For the text-containing cell, return its midpoint in [x, y] coordinate format. 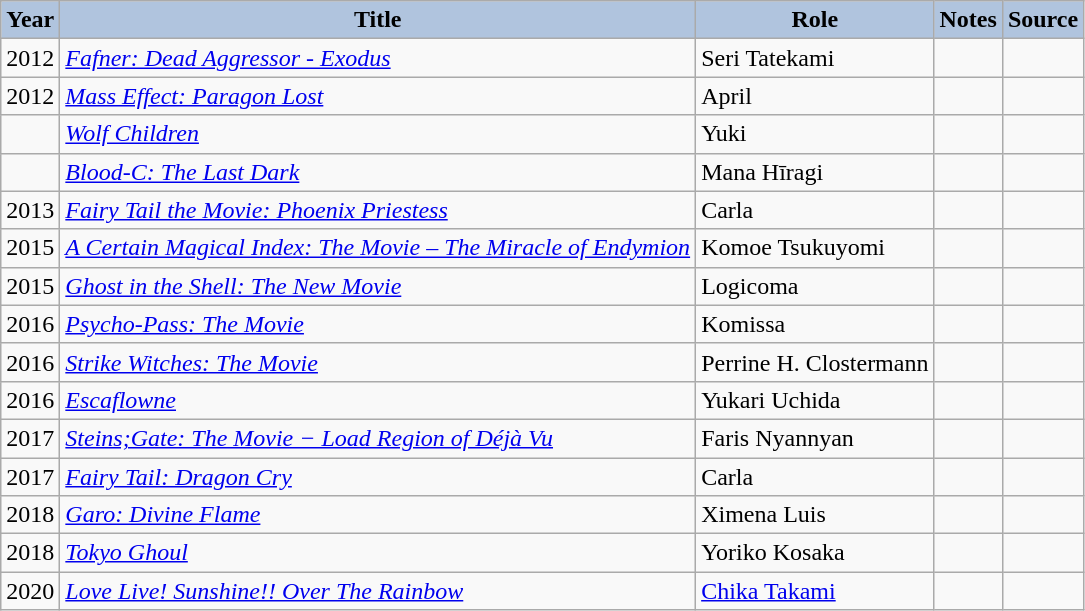
Year [30, 20]
Wolf Children [378, 134]
Mass Effect: Paragon Lost [378, 96]
Yuki [815, 134]
Fairy Tail the Movie: Phoenix Priestess [378, 210]
Steins;Gate: The Movie − Load Region of Déjà Vu [378, 438]
2013 [30, 210]
Perrine H. Clostermann [815, 362]
Tokyo Ghoul [378, 553]
Komissa [815, 324]
Garo: Divine Flame [378, 515]
April [815, 96]
A Certain Magical Index: The Movie – The Miracle of Endymion [378, 248]
2020 [30, 591]
Strike Witches: The Movie [378, 362]
Blood-C: The Last Dark [378, 172]
Logicoma [815, 286]
Ghost in the Shell: The New Movie [378, 286]
Fafner: Dead Aggressor - Exodus [378, 58]
Title [378, 20]
Source [1042, 20]
Role [815, 20]
Chika Takami [815, 591]
Ximena Luis [815, 515]
Notes [968, 20]
Psycho-Pass: The Movie [378, 324]
Mana Hīragi [815, 172]
Escaflowne [378, 400]
Seri Tatekami [815, 58]
Yoriko Kosaka [815, 553]
Komoe Tsukuyomi [815, 248]
Yukari Uchida [815, 400]
Love Live! Sunshine!! Over The Rainbow [378, 591]
Fairy Tail: Dragon Cry [378, 477]
Faris Nyannyan [815, 438]
